Scan for the cell matching the given text and deliver its (X, Y) coordinate at center. 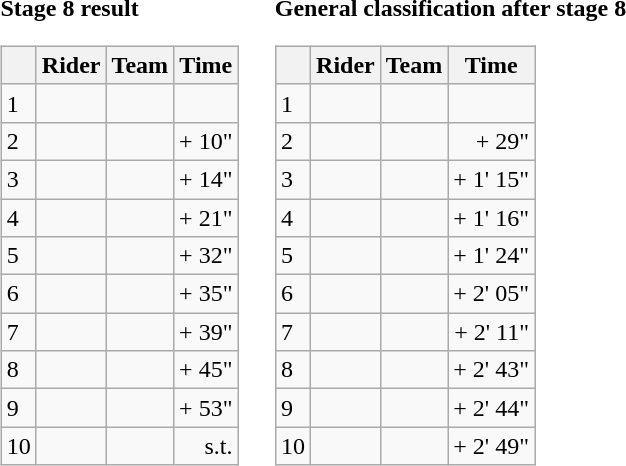
+ 2' 44" (492, 408)
+ 1' 16" (492, 217)
+ 2' 05" (492, 294)
+ 32" (206, 256)
+ 21" (206, 217)
+ 29" (492, 141)
+ 10" (206, 141)
+ 35" (206, 294)
+ 53" (206, 408)
+ 14" (206, 179)
+ 45" (206, 370)
+ 2' 49" (492, 446)
+ 1' 24" (492, 256)
+ 39" (206, 332)
+ 2' 11" (492, 332)
s.t. (206, 446)
+ 2' 43" (492, 370)
+ 1' 15" (492, 179)
